Identify which cell holds the provided text, then report its (X, Y) central coordinate. 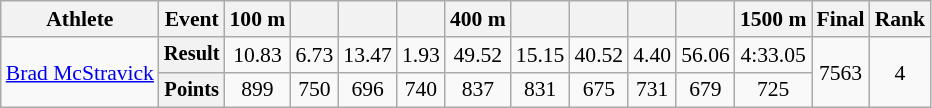
10.83 (257, 55)
4.40 (652, 55)
Event (192, 19)
Athlete (80, 19)
49.52 (478, 55)
696 (368, 90)
Result (192, 55)
13.47 (368, 55)
831 (540, 90)
Brad McStravick (80, 72)
675 (598, 90)
6.73 (314, 55)
7563 (841, 72)
400 m (478, 19)
899 (257, 90)
Rank (900, 19)
Final (841, 19)
837 (478, 90)
100 m (257, 19)
15.15 (540, 55)
1500 m (774, 19)
4:33.05 (774, 55)
740 (421, 90)
40.52 (598, 55)
1.93 (421, 55)
679 (706, 90)
731 (652, 90)
56.06 (706, 55)
4 (900, 72)
725 (774, 90)
Points (192, 90)
750 (314, 90)
